Pinpoint the cell where the given text exists, returning its (X, Y) midpoint coordinate. 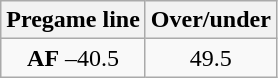
AF –40.5 (74, 58)
49.5 (210, 58)
Over/under (210, 20)
Pregame line (74, 20)
